Scan for the cell matching the given text and deliver its [X, Y] coordinate at center. 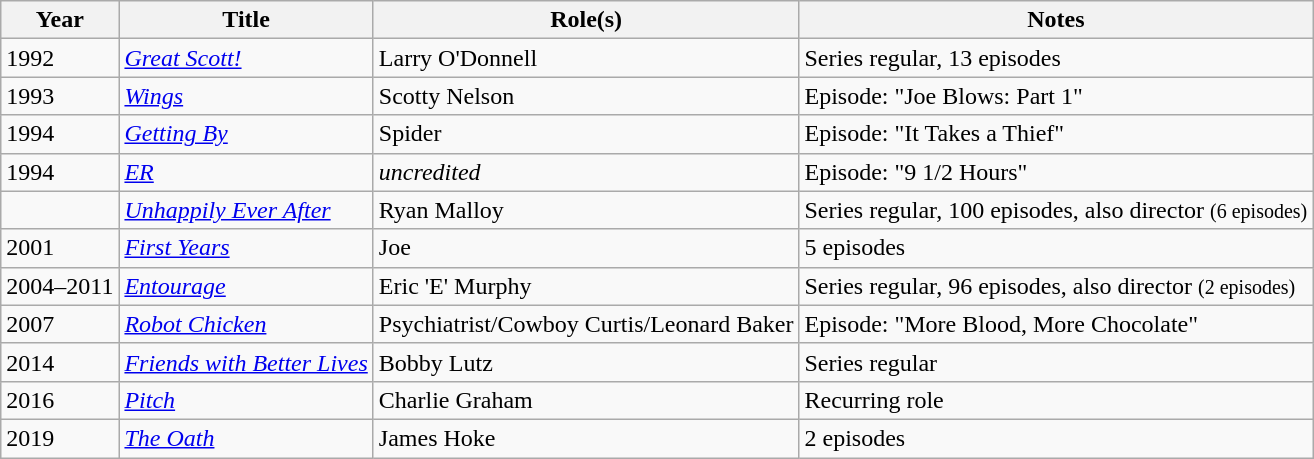
2001 [60, 248]
Getting By [246, 134]
Episode: "9 1/2 Hours" [1056, 172]
5 episodes [1056, 248]
Charlie Graham [586, 400]
Title [246, 20]
Friends with Better Lives [246, 362]
2016 [60, 400]
The Oath [246, 438]
2007 [60, 324]
Series regular, 13 episodes [1056, 58]
Robot Chicken [246, 324]
2 episodes [1056, 438]
Year [60, 20]
Unhappily Ever After [246, 210]
Recurring role [1056, 400]
Episode: "More Blood, More Chocolate" [1056, 324]
Scotty Nelson [586, 96]
Larry O'Donnell [586, 58]
Entourage [246, 286]
Great Scott! [246, 58]
Ryan Malloy [586, 210]
ER [246, 172]
1993 [60, 96]
Pitch [246, 400]
Bobby Lutz [586, 362]
2004–2011 [60, 286]
1992 [60, 58]
Notes [1056, 20]
Joe [586, 248]
Psychiatrist/Cowboy Curtis/Leonard Baker [586, 324]
2019 [60, 438]
Episode: "It Takes a Thief" [1056, 134]
Eric 'E' Murphy [586, 286]
James Hoke [586, 438]
Role(s) [586, 20]
Series regular [1056, 362]
2014 [60, 362]
Series regular, 96 episodes, also director (2 episodes) [1056, 286]
Wings [246, 96]
Episode: "Joe Blows: Part 1" [1056, 96]
First Years [246, 248]
Series regular, 100 episodes, also director (6 episodes) [1056, 210]
Spider [586, 134]
uncredited [586, 172]
